Locate the cell with the specified text and output its [X, Y] center coordinate. 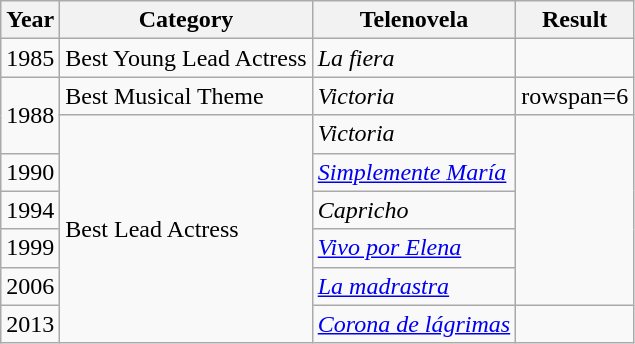
1994 [30, 210]
1985 [30, 58]
Best Young Lead Actress [186, 58]
Capricho [414, 210]
Year [30, 20]
La fiera [414, 58]
1999 [30, 248]
1988 [30, 115]
2013 [30, 324]
Category [186, 20]
2006 [30, 286]
Telenovela [414, 20]
La madrastra [414, 286]
Result [575, 20]
Best Lead Actress [186, 229]
Corona de lágrimas [414, 324]
Simplemente María [414, 172]
rowspan=6 [575, 96]
Vivo por Elena [414, 248]
1990 [30, 172]
Best Musical Theme [186, 96]
